Extract the [X, Y] coordinate from the center of the cell holding the provided text.  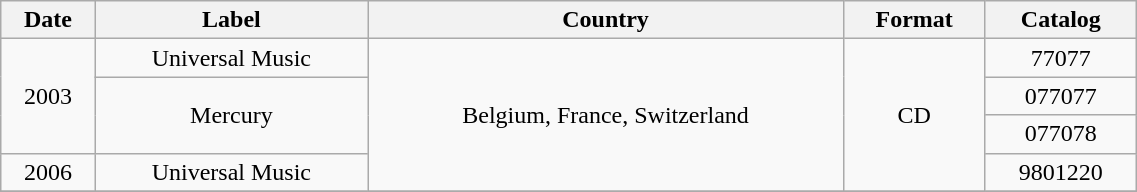
77077 [1061, 58]
077078 [1061, 134]
2003 [48, 96]
2006 [48, 172]
Belgium, France, Switzerland [606, 115]
Label [231, 20]
Format [914, 20]
Date [48, 20]
Country [606, 20]
Mercury [231, 115]
CD [914, 115]
077077 [1061, 96]
Catalog [1061, 20]
9801220 [1061, 172]
